Identify which cell holds the provided text, then report its [x, y] central coordinate. 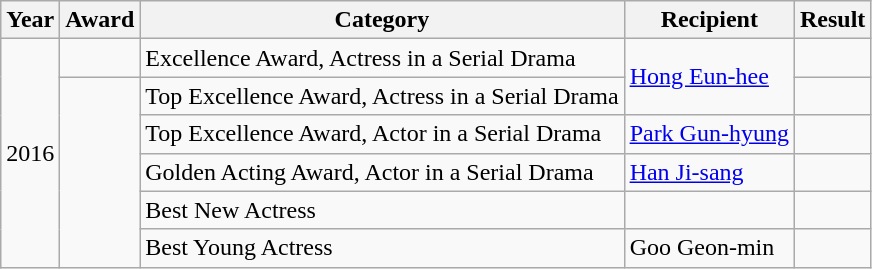
Best Young Actress [382, 248]
Top Excellence Award, Actor in a Serial Drama [382, 134]
Best New Actress [382, 210]
Golden Acting Award, Actor in a Serial Drama [382, 172]
Year [30, 20]
Han Ji-sang [709, 172]
Top Excellence Award, Actress in a Serial Drama [382, 96]
Category [382, 20]
Hong Eun-hee [709, 77]
Recipient [709, 20]
Excellence Award, Actress in a Serial Drama [382, 58]
Goo Geon-min [709, 248]
2016 [30, 153]
Result [832, 20]
Park Gun-hyung [709, 134]
Award [100, 20]
